Determine the [x, y] coordinate at the center of the cell enclosing the given text.  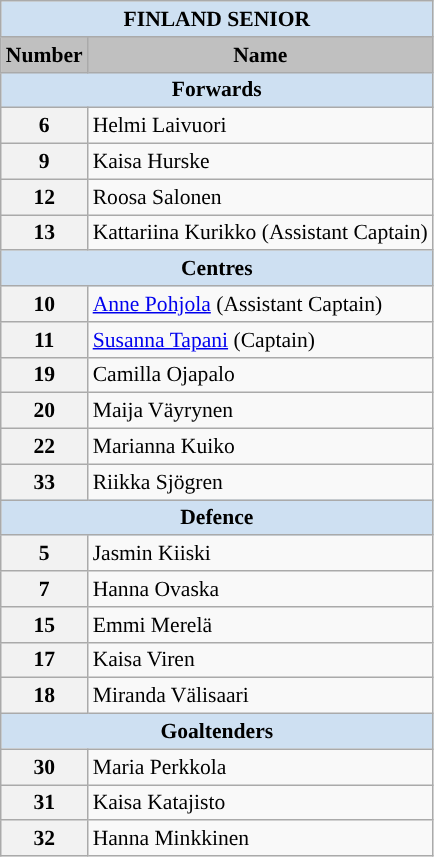
Helmi Laivuori [260, 126]
Hanna Minkkinen [260, 839]
Riikka Sjögren [260, 482]
22 [44, 447]
Marianna Kuiko [260, 447]
Kaisa Katajisto [260, 803]
Kattariina Kurikko (Assistant Captain) [260, 233]
Goaltenders [217, 732]
Roosa Salonen [260, 197]
19 [44, 375]
10 [44, 304]
33 [44, 482]
6 [44, 126]
Susanna Tapani (Captain) [260, 340]
Emmi Merelä [260, 625]
Camilla Ojapalo [260, 375]
Kaisa Viren [260, 660]
30 [44, 767]
Name [260, 55]
FINLAND SENIOR [217, 19]
9 [44, 162]
Defence [217, 518]
17 [44, 660]
15 [44, 625]
Number [44, 55]
Centres [217, 269]
Hanna Ovaska [260, 589]
Miranda Välisaari [260, 696]
13 [44, 233]
Anne Pohjola (Assistant Captain) [260, 304]
12 [44, 197]
Jasmin Kiiski [260, 554]
18 [44, 696]
11 [44, 340]
32 [44, 839]
Forwards [217, 90]
7 [44, 589]
Kaisa Hurske [260, 162]
Maija Väyrynen [260, 411]
Maria Perkkola [260, 767]
31 [44, 803]
5 [44, 554]
20 [44, 411]
